Return (X, Y) of the center of cell containing provided text 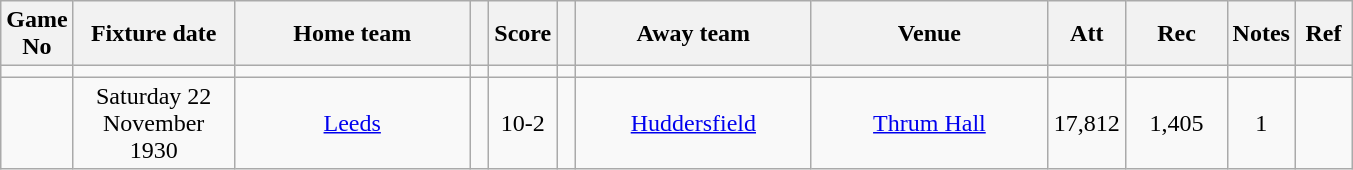
1 (1261, 123)
Leeds (352, 123)
10-2 (523, 123)
Score (523, 34)
Saturday 22 November 1930 (154, 123)
Game No (37, 34)
Fixture date (154, 34)
Thrum Hall (929, 123)
Ref (1323, 34)
Venue (929, 34)
17,812 (1086, 123)
Rec (1176, 34)
Notes (1261, 34)
1,405 (1176, 123)
Away team (693, 34)
Att (1086, 34)
Huddersfield (693, 123)
Home team (352, 34)
